Identify which cell holds the provided text, then report its (x, y) central coordinate. 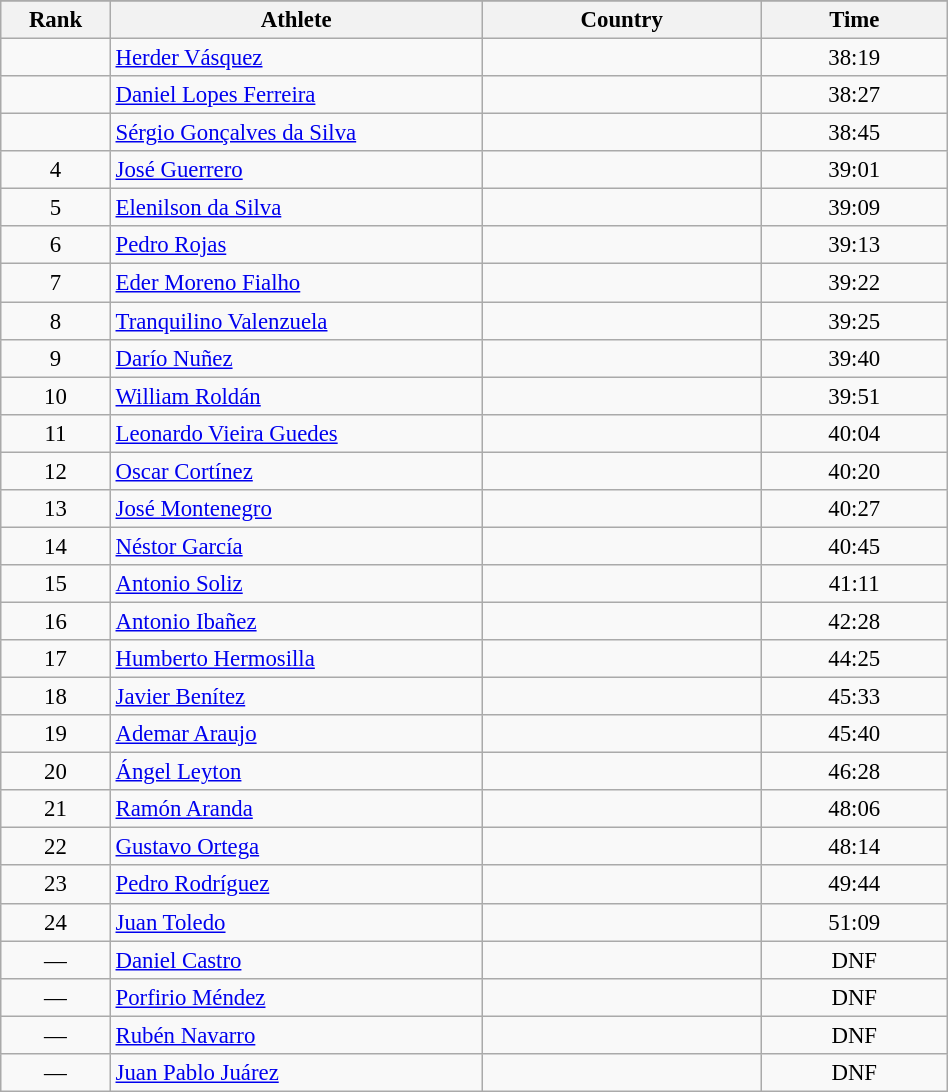
Eder Moreno Fialho (296, 283)
39:22 (854, 283)
20 (56, 772)
Juan Pablo Juárez (296, 1073)
8 (56, 321)
21 (56, 809)
Antonio Ibañez (296, 621)
Ángel Leyton (296, 772)
45:40 (854, 734)
44:25 (854, 659)
Rubén Navarro (296, 1035)
38:19 (854, 58)
9 (56, 358)
Elenilson da Silva (296, 208)
41:11 (854, 584)
13 (56, 509)
40:45 (854, 546)
Tranquilino Valenzuela (296, 321)
Pedro Rojas (296, 245)
46:28 (854, 772)
Juan Toledo (296, 922)
42:28 (854, 621)
Antonio Soliz (296, 584)
51:09 (854, 922)
39:01 (854, 170)
38:27 (854, 95)
11 (56, 433)
18 (56, 697)
6 (56, 245)
Javier Benítez (296, 697)
Humberto Hermosilla (296, 659)
7 (56, 283)
Country (622, 20)
38:45 (854, 133)
José Guerrero (296, 170)
Leonardo Vieira Guedes (296, 433)
Néstor García (296, 546)
Daniel Lopes Ferreira (296, 95)
12 (56, 471)
39:40 (854, 358)
39:51 (854, 396)
Sérgio Gonçalves da Silva (296, 133)
15 (56, 584)
39:25 (854, 321)
Ademar Araujo (296, 734)
22 (56, 847)
Porfirio Méndez (296, 997)
48:14 (854, 847)
Oscar Cortínez (296, 471)
Time (854, 20)
Athlete (296, 20)
4 (56, 170)
40:27 (854, 509)
14 (56, 546)
Gustavo Ortega (296, 847)
39:13 (854, 245)
48:06 (854, 809)
16 (56, 621)
Ramón Aranda (296, 809)
40:04 (854, 433)
10 (56, 396)
49:44 (854, 885)
24 (56, 922)
Herder Vásquez (296, 58)
5 (56, 208)
39:09 (854, 208)
17 (56, 659)
23 (56, 885)
William Roldán (296, 396)
19 (56, 734)
40:20 (854, 471)
45:33 (854, 697)
José Montenegro (296, 509)
Rank (56, 20)
Darío Nuñez (296, 358)
Pedro Rodríguez (296, 885)
Daniel Castro (296, 960)
